Provide the (X, Y) coordinate of the cell's center where the given text is located.  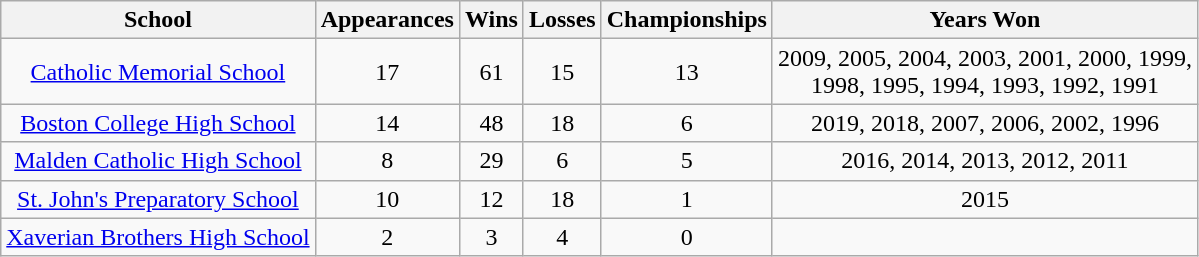
Xaverian Brothers High School (158, 237)
10 (387, 199)
Years Won (984, 20)
15 (562, 72)
5 (686, 161)
4 (562, 237)
2019, 2018, 2007, 2006, 2002, 1996 (984, 123)
1 (686, 199)
Appearances (387, 20)
Championships (686, 20)
2009, 2005, 2004, 2003, 2001, 2000, 1999, 1998, 1995, 1994, 1993, 1992, 1991 (984, 72)
0 (686, 237)
Losses (562, 20)
School (158, 20)
2 (387, 237)
17 (387, 72)
13 (686, 72)
St. John's Preparatory School (158, 199)
Wins (491, 20)
Malden Catholic High School (158, 161)
3 (491, 237)
Catholic Memorial School (158, 72)
14 (387, 123)
29 (491, 161)
Boston College High School (158, 123)
8 (387, 161)
2016, 2014, 2013, 2012, 2011 (984, 161)
12 (491, 199)
61 (491, 72)
2015 (984, 199)
48 (491, 123)
